Find where the given text appears and provide that cell's center as [X, Y] coordinate. 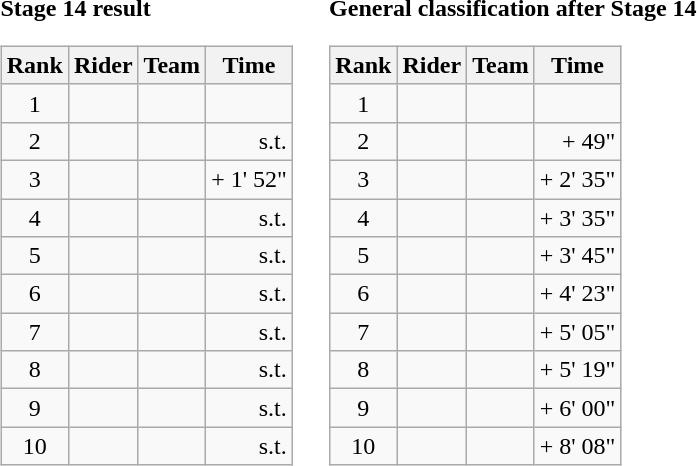
+ 3' 35" [578, 217]
+ 5' 05" [578, 332]
+ 5' 19" [578, 370]
+ 2' 35" [578, 179]
+ 3' 45" [578, 256]
+ 8' 08" [578, 446]
+ 1' 52" [250, 179]
+ 6' 00" [578, 408]
+ 49" [578, 141]
+ 4' 23" [578, 294]
